Determine the (x, y) coordinate at the center of the cell enclosing the given text.  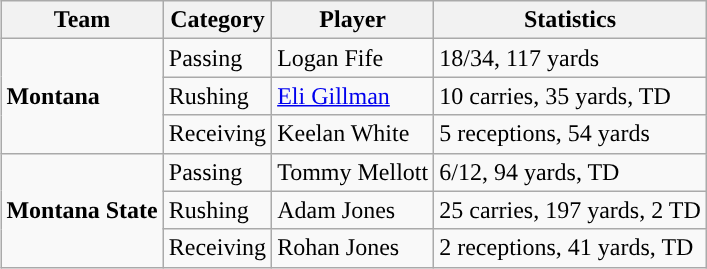
Rohan Jones (353, 248)
Tommy Mellott (353, 172)
18/34, 117 yards (570, 58)
Player (353, 20)
6/12, 94 yards, TD (570, 172)
Adam Jones (353, 210)
Keelan White (353, 134)
Montana State (82, 210)
Team (82, 20)
Montana (82, 96)
2 receptions, 41 yards, TD (570, 248)
Logan Fife (353, 58)
25 carries, 197 yards, 2 TD (570, 210)
10 carries, 35 yards, TD (570, 96)
5 receptions, 54 yards (570, 134)
Eli Gillman (353, 96)
Category (217, 20)
Statistics (570, 20)
